Return the [X, Y] coordinate for the center point of the cell that contains the specified text.  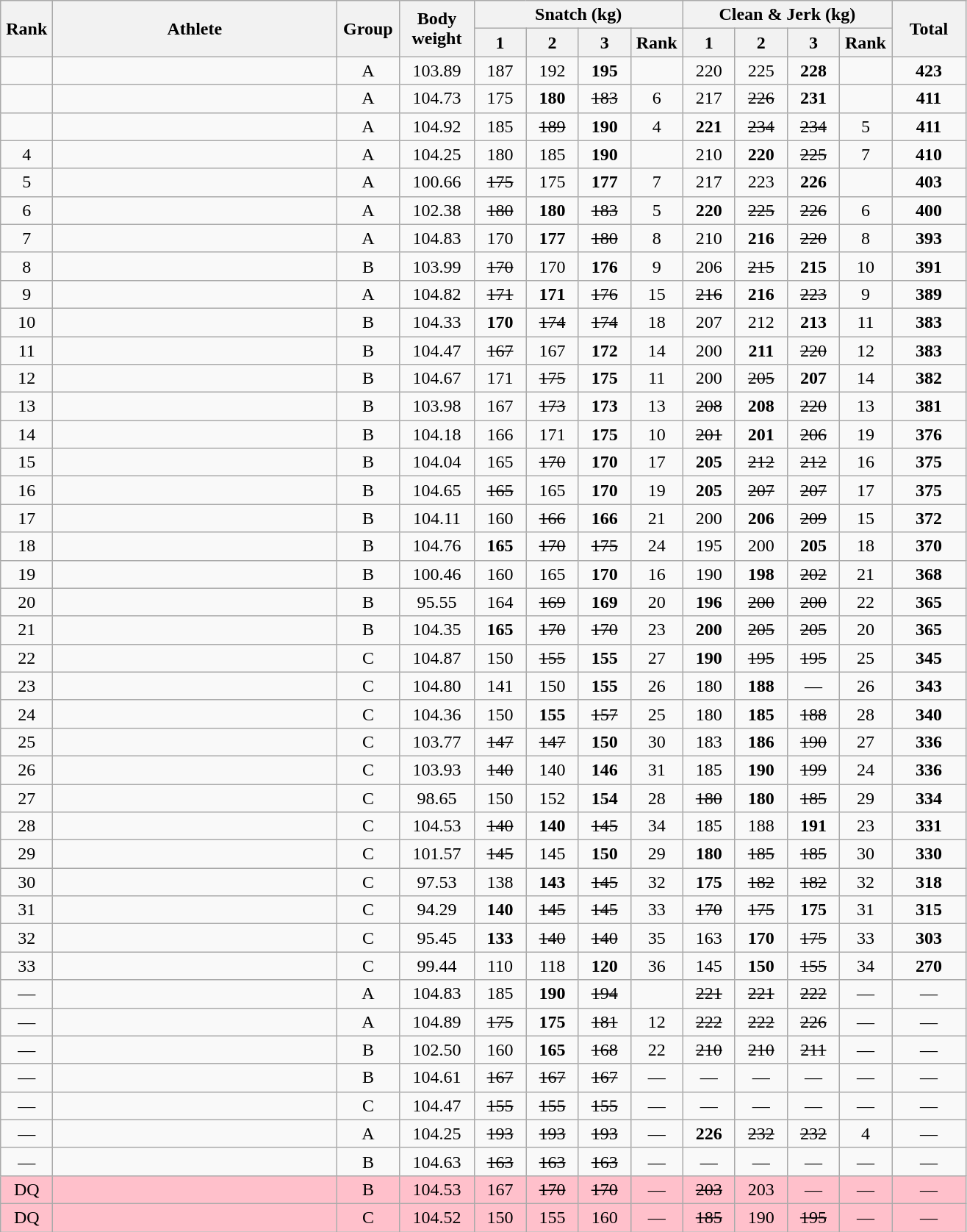
403 [929, 182]
35 [657, 938]
133 [500, 938]
368 [929, 574]
104.76 [436, 546]
118 [553, 966]
95.55 [436, 602]
104.61 [436, 1078]
196 [708, 602]
104.63 [436, 1161]
104.11 [436, 518]
104.18 [436, 434]
104.92 [436, 126]
104.52 [436, 1217]
372 [929, 518]
330 [929, 854]
104.73 [436, 99]
104.35 [436, 630]
104.04 [436, 462]
381 [929, 407]
181 [604, 1022]
172 [604, 351]
99.44 [436, 966]
270 [929, 966]
141 [500, 686]
104.36 [436, 714]
228 [813, 71]
194 [604, 994]
143 [553, 882]
95.45 [436, 938]
186 [761, 742]
36 [657, 966]
Athlete [195, 29]
103.89 [436, 71]
103.99 [436, 266]
Snatch (kg) [578, 15]
157 [604, 714]
187 [500, 71]
423 [929, 71]
103.98 [436, 407]
318 [929, 882]
334 [929, 798]
231 [813, 99]
146 [604, 770]
343 [929, 686]
389 [929, 294]
104.33 [436, 322]
104.67 [436, 379]
103.93 [436, 770]
104.87 [436, 658]
192 [553, 71]
110 [500, 966]
340 [929, 714]
209 [813, 518]
120 [604, 966]
104.80 [436, 686]
Clean & Jerk (kg) [787, 15]
331 [929, 826]
345 [929, 658]
100.46 [436, 574]
382 [929, 379]
391 [929, 266]
97.53 [436, 882]
Total [929, 29]
400 [929, 210]
168 [604, 1050]
164 [500, 602]
100.66 [436, 182]
191 [813, 826]
94.29 [436, 910]
202 [813, 574]
Body weight [436, 29]
138 [500, 882]
198 [761, 574]
410 [929, 154]
213 [813, 322]
376 [929, 434]
103.77 [436, 742]
393 [929, 238]
104.82 [436, 294]
154 [604, 798]
370 [929, 546]
Group [368, 29]
102.38 [436, 210]
104.65 [436, 490]
101.57 [436, 854]
199 [813, 770]
104.89 [436, 1022]
152 [553, 798]
98.65 [436, 798]
303 [929, 938]
189 [553, 126]
315 [929, 910]
102.50 [436, 1050]
